Find where the given text appears and provide that cell's center as (x, y) coordinate. 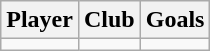
Club (109, 20)
Goals (175, 20)
Player (40, 20)
